Locate the cell with the specified text and output its [x, y] center coordinate. 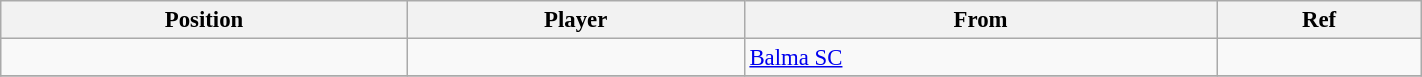
Balma SC [980, 58]
From [980, 20]
Position [204, 20]
Ref [1319, 20]
Player [576, 20]
